Find where the given text appears and provide that cell's center as (X, Y) coordinate. 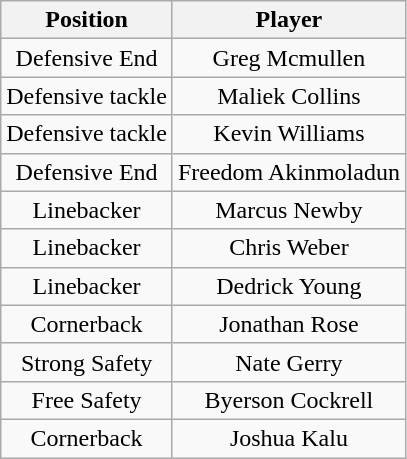
Marcus Newby (288, 210)
Position (87, 20)
Player (288, 20)
Freedom Akinmoladun (288, 172)
Strong Safety (87, 362)
Maliek Collins (288, 96)
Kevin Williams (288, 134)
Free Safety (87, 400)
Chris Weber (288, 248)
Nate Gerry (288, 362)
Jonathan Rose (288, 324)
Dedrick Young (288, 286)
Greg Mcmullen (288, 58)
Joshua Kalu (288, 438)
Byerson Cockrell (288, 400)
